Return [x, y] of the center of cell containing provided text 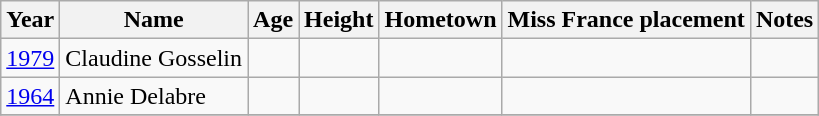
Hometown [440, 20]
1964 [30, 96]
Annie Delabre [154, 96]
Name [154, 20]
Claudine Gosselin [154, 58]
Notes [784, 20]
Year [30, 20]
Age [274, 20]
Height [339, 20]
Miss France placement [626, 20]
1979 [30, 58]
